Extract the (X, Y) coordinate from the center of the cell holding the provided text.  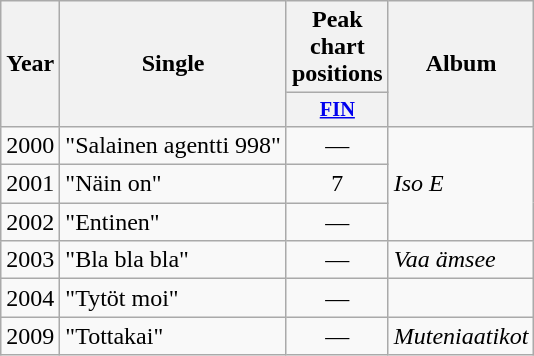
2003 (30, 260)
Muteniaatikot (461, 336)
2002 (30, 222)
2001 (30, 184)
Peak chart positions (337, 47)
2009 (30, 336)
Year (30, 64)
2000 (30, 145)
Album (461, 64)
"Bla bla bla" (174, 260)
Iso E (461, 183)
2004 (30, 298)
"Salainen agentti 998" (174, 145)
7 (337, 184)
"Entinen" (174, 222)
"Näin on" (174, 184)
Vaa ämsee (461, 260)
FIN (337, 110)
Single (174, 64)
"Tytöt moi" (174, 298)
"Tottakai" (174, 336)
